Find where the given text appears and provide that cell's center as (X, Y) coordinate. 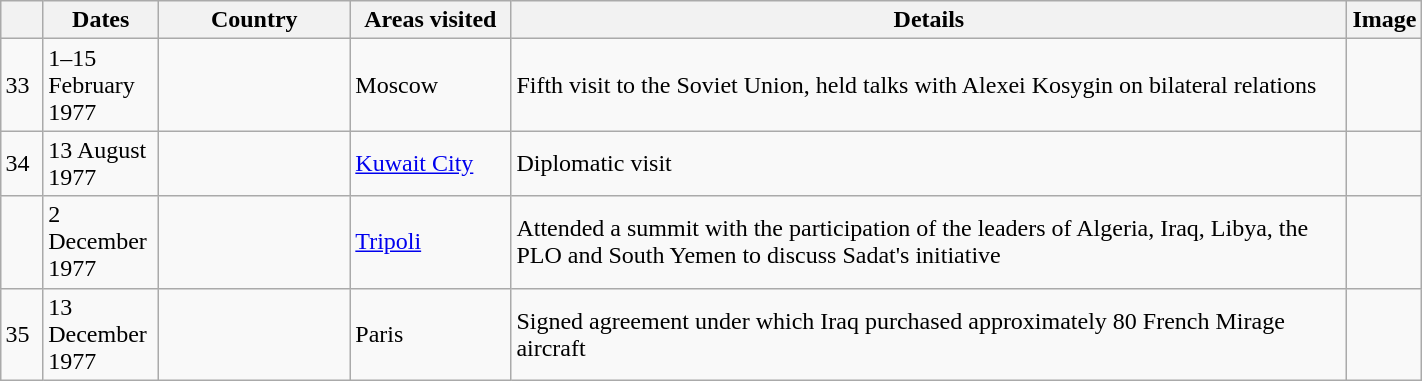
Attended a summit with the participation of the leaders of Algeria, Iraq, Libya, the PLO and South Yemen to discuss Sadat's initiative (929, 242)
Fifth visit to the Soviet Union, held talks with Alexei Kosygin on bilateral relations (929, 85)
34 (22, 164)
35 (22, 334)
Details (929, 20)
Kuwait City (430, 164)
Signed agreement under which Iraq purchased approximately 80 French Mirage aircraft (929, 334)
2 December 1977 (101, 242)
Paris (430, 334)
Image (1384, 20)
Tripoli (430, 242)
Country (254, 20)
Dates (101, 20)
Moscow (430, 85)
13 December 1977 (101, 334)
Diplomatic visit (929, 164)
33 (22, 85)
13 August 1977 (101, 164)
Areas visited (430, 20)
1–15 February 1977 (101, 85)
